Return the (x, y) coordinate for the center point of the cell that contains the specified text.  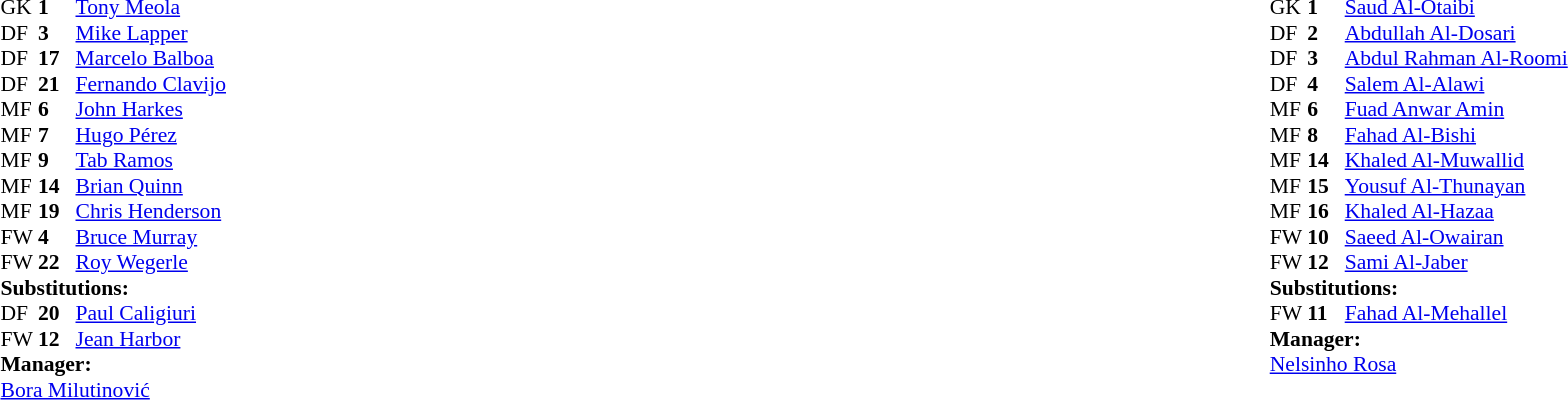
Fernando Clavijo (151, 84)
21 (57, 84)
15 (1326, 186)
Mike Lapper (151, 33)
10 (1326, 237)
20 (57, 313)
Yousuf Al-Thunayan (1456, 186)
Khaled Al-Hazaa (1456, 211)
7 (57, 135)
Salem Al-Alawi (1456, 84)
Chris Henderson (151, 211)
16 (1326, 211)
Bruce Murray (151, 237)
Fuad Anwar Amin (1456, 109)
Brian Quinn (151, 186)
Khaled Al-Muwallid (1456, 161)
Sami Al-Jaber (1456, 263)
Saeed Al-Owairan (1456, 237)
2 (1326, 33)
8 (1326, 135)
Fahad Al-Mehallel (1456, 313)
Hugo Pérez (151, 135)
John Harkes (151, 109)
22 (57, 263)
17 (57, 59)
Abdul Rahman Al-Roomi (1456, 59)
Fahad Al-Bishi (1456, 135)
Tab Ramos (151, 161)
Roy Wegerle (151, 263)
9 (57, 161)
Nelsinho Rosa (1419, 365)
Abdullah Al-Dosari (1456, 33)
11 (1326, 313)
19 (57, 211)
Paul Caligiuri (151, 313)
Jean Harbor (151, 339)
Marcelo Balboa (151, 59)
